Identify which cell holds the provided text, then report its [x, y] central coordinate. 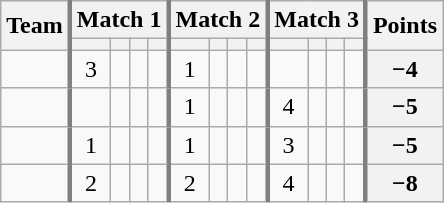
Points [404, 26]
−8 [404, 183]
Match 3 [316, 20]
Match 2 [218, 20]
−4 [404, 69]
Team [36, 26]
Match 1 [120, 20]
